Output the (x, y) coordinate of the center of the cell containing the given text.  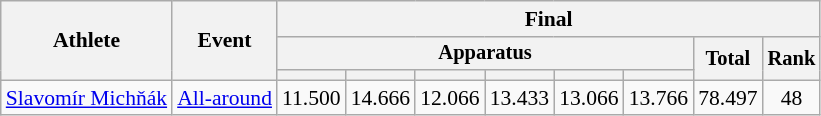
13.766 (658, 98)
Rank (792, 58)
Total (728, 58)
13.066 (588, 98)
12.066 (450, 98)
Event (224, 40)
11.500 (312, 98)
Final (548, 19)
All-around (224, 98)
13.433 (520, 98)
Slavomír Michňák (86, 98)
78.497 (728, 98)
48 (792, 98)
Apparatus (485, 54)
14.666 (380, 98)
Athlete (86, 40)
